Locate the cell with the specified text and output its [x, y] center coordinate. 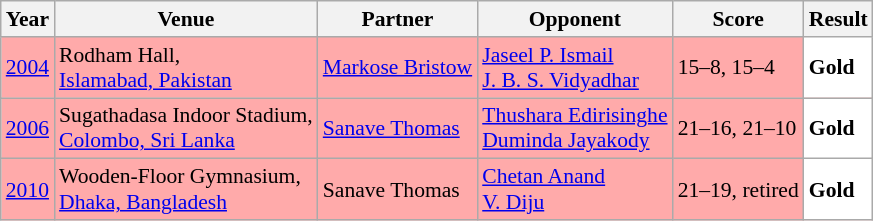
Partner [398, 19]
Score [738, 19]
Venue [186, 19]
Year [28, 19]
2006 [28, 128]
Wooden-Floor Gymnasium,Dhaka, Bangladesh [186, 190]
2004 [28, 68]
Rodham Hall,Islamabad, Pakistan [186, 68]
15–8, 15–4 [738, 68]
21–19, retired [738, 190]
2010 [28, 190]
Sugathadasa Indoor Stadium,Colombo, Sri Lanka [186, 128]
21–16, 21–10 [738, 128]
Opponent [574, 19]
Result [838, 19]
Jaseel P. Ismail J. B. S. Vidyadhar [574, 68]
Chetan Anand V. Diju [574, 190]
Markose Bristow [398, 68]
Thushara Edirisinghe Duminda Jayakody [574, 128]
